Identify which cell holds the provided text, then report its (X, Y) central coordinate. 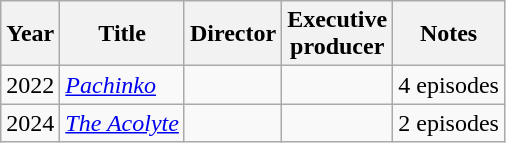
Year (30, 34)
4 episodes (449, 85)
Notes (449, 34)
Director (232, 34)
2022 (30, 85)
2 episodes (449, 123)
The Acolyte (122, 123)
Pachinko (122, 85)
Title (122, 34)
Executiveproducer (338, 34)
2024 (30, 123)
